Locate the cell with the specified text and output its (x, y) center coordinate. 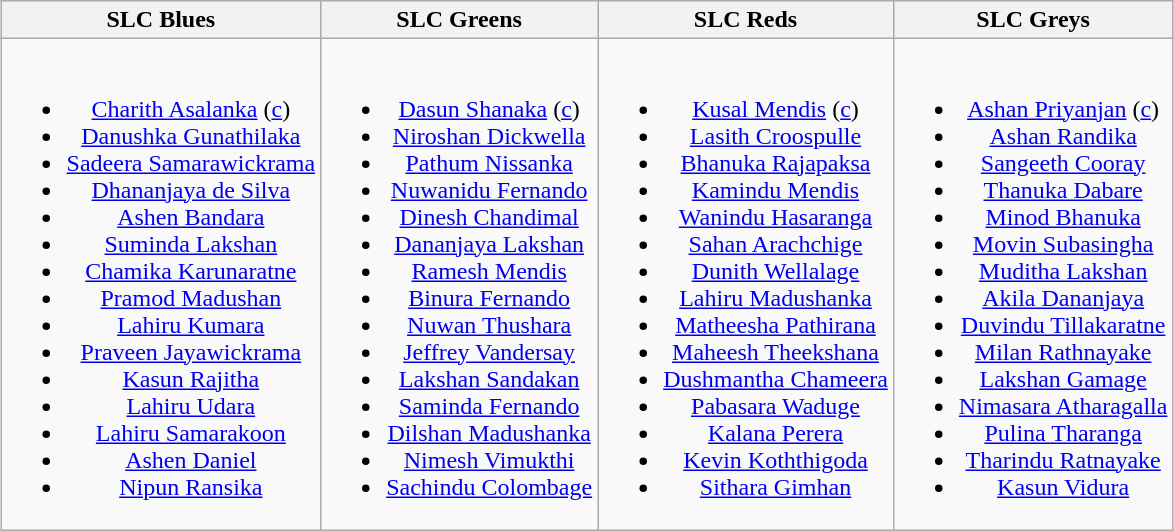
SLC Reds (746, 20)
SLC Greys (1033, 20)
SLC Blues (161, 20)
SLC Greens (460, 20)
